Provide the [X, Y] coordinate of the cell's center where the given text is located.  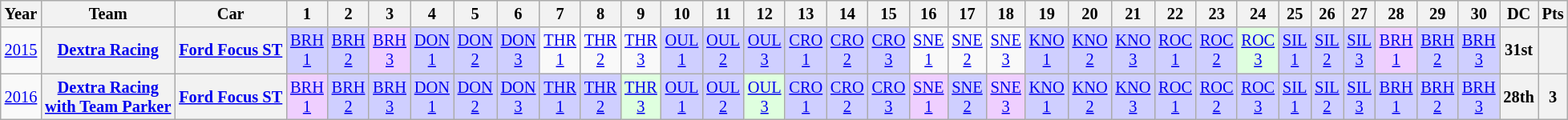
26 [1327, 14]
9 [641, 14]
Dextra Racing [107, 50]
27 [1360, 14]
28th [1519, 97]
Dextra Racingwith Team Parker [107, 97]
6 [519, 14]
29 [1437, 14]
19 [1047, 14]
11 [723, 14]
22 [1175, 14]
7 [560, 14]
2015 [21, 50]
21 [1133, 14]
2016 [21, 97]
20 [1090, 14]
1 [307, 14]
18 [1006, 14]
25 [1295, 14]
DC [1519, 14]
15 [889, 14]
16 [928, 14]
Year [21, 14]
13 [806, 14]
31st [1519, 50]
Pts [1554, 14]
23 [1217, 14]
Car [231, 14]
10 [682, 14]
24 [1258, 14]
2 [349, 14]
30 [1479, 14]
14 [847, 14]
4 [432, 14]
5 [475, 14]
28 [1396, 14]
8 [600, 14]
12 [765, 14]
17 [967, 14]
Team [107, 14]
